Return the (X, Y) coordinate for the center point of the cell that contains the specified text.  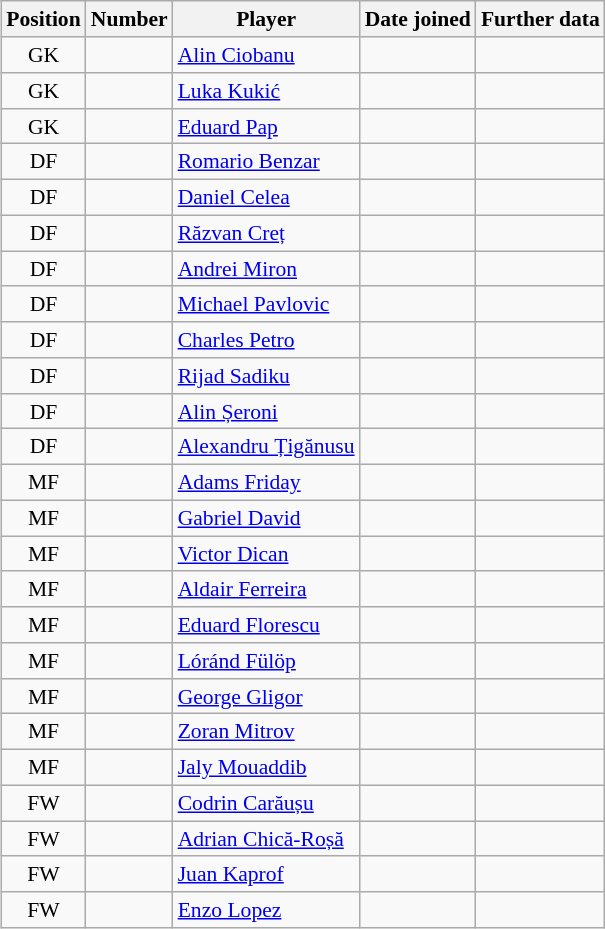
Player (266, 19)
Alin Șeroni (266, 411)
Victor Dican (266, 554)
Charles Petro (266, 340)
Gabriel David (266, 518)
George Gligor (266, 696)
Alexandru Țigănusu (266, 447)
Răzvan Creț (266, 233)
Rijad Sadiku (266, 376)
Number (130, 19)
Alin Ciobanu (266, 55)
Adrian Chică-Roșă (266, 839)
Michael Pavlovic (266, 304)
Position (43, 19)
Further data (540, 19)
Romario Benzar (266, 162)
Adams Friday (266, 482)
Aldair Ferreira (266, 589)
Codrin Carăușu (266, 803)
Eduard Pap (266, 126)
Enzo Lopez (266, 910)
Juan Kaprof (266, 874)
Andrei Miron (266, 269)
Luka Kukić (266, 91)
Jaly Mouaddib (266, 767)
Daniel Celea (266, 197)
Lóránd Fülöp (266, 661)
Eduard Florescu (266, 625)
Date joined (418, 19)
Zoran Mitrov (266, 732)
